For the text-containing cell, return its midpoint in (X, Y) coordinate format. 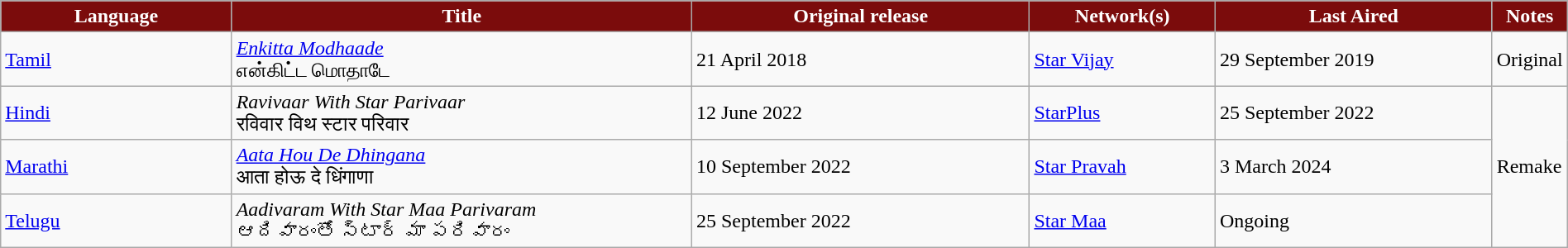
Tamil (116, 60)
Original (1530, 60)
21 April 2018 (860, 60)
Star Pravah (1123, 167)
Marathi (116, 167)
Last Aired (1353, 17)
Enkitta Modhaade என்கிட்ட மொதாடே (461, 60)
StarPlus (1123, 112)
Remake (1530, 167)
Star Maa (1123, 220)
Telugu (116, 220)
Network(s) (1123, 17)
12 June 2022 (860, 112)
Language (116, 17)
Original release (860, 17)
10 September 2022 (860, 167)
Aadivaram With Star Maa Parivaram ఆదివారంతో స్టార్ మా పరివారం (461, 220)
Notes (1530, 17)
Aata Hou De Dhingana आता होऊ दे धिंगाणा (461, 167)
Hindi (116, 112)
Ravivaar With Star Parivaar रविवार विथ स्टार परिवार (461, 112)
Ongoing (1353, 220)
Title (461, 17)
3 March 2024 (1353, 167)
29 September 2019 (1353, 60)
Star Vijay (1123, 60)
